Capture the cell that displays the provided text and extract its (x, y) central coordinate. 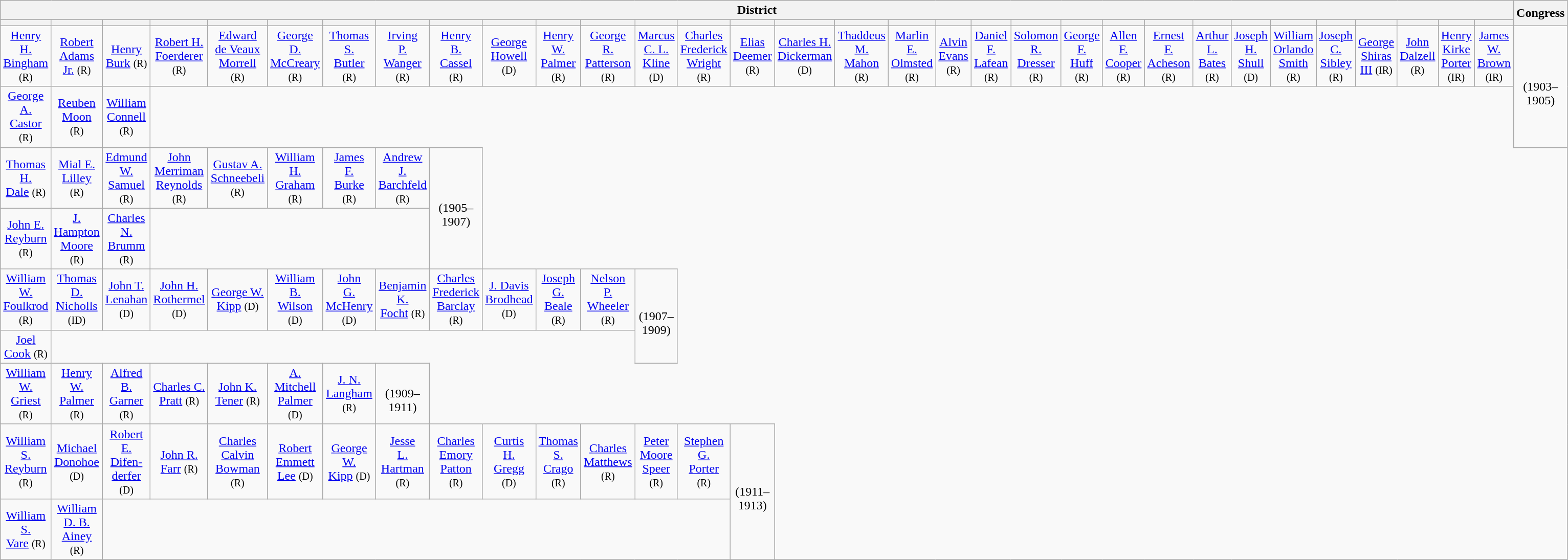
J.HamptonMoore(R) (77, 238)
Congress (1541, 13)
John H.Rothermel(D) (179, 300)
MichaelDonohoe(D) (77, 461)
CurtisH.Gregg(D) (509, 461)
MarcusC. L.Kline (D) (656, 56)
Gustav A.Schneebeli (R) (237, 178)
Henry H.Bingham(R) (26, 56)
(1911–1913) (752, 492)
AlvinEvans(R) (954, 56)
NelsonP.Wheeler(R) (608, 300)
JosephC.Sibley(R) (1336, 56)
CharlesCalvinBowman(R) (237, 461)
Charles H.Dickerman(D) (805, 56)
AllenF.Cooper(R) (1123, 56)
(1909–1911) (403, 394)
Alfred B.Garner (R) (126, 394)
Robert H.Foerderer (R) (179, 56)
RobertAdamsJr. (R) (77, 56)
George R.Patterson(R) (608, 56)
Edmund W.Samuel (R) (126, 178)
HenryB.Cassel(R) (456, 56)
BenjaminK.Focht (R) (403, 300)
GeorgeA.Castor (R) (26, 117)
WilliamH.Graham(R) (295, 178)
ThaddeusM.Mahon(R) (862, 56)
StephenG.Porter(R) (704, 461)
CharlesFrederickWright (R) (704, 56)
JoelCook (R) (26, 347)
John R.Farr (R) (179, 461)
William S.Reyburn(R) (26, 461)
Thomas H.Dale (R) (26, 178)
John T.Lenahan (D) (126, 300)
ThomasS.Butler(R) (349, 56)
(1905–1907) (456, 208)
Mial E.Lilley (R) (77, 178)
RobertEmmettLee (D) (295, 461)
ThomasS.Crago(R) (558, 461)
PeterMooreSpeer(R) (656, 461)
GeorgeHowell (D) (509, 56)
CharlesMatthews(R) (608, 461)
HenryKirkePorter(IR) (1456, 56)
JohnMerrimanReynolds(R) (179, 178)
GeorgeF.Huff(R) (1081, 56)
GeorgeD.McCreary(R) (295, 56)
IrvingP.Wanger(R) (403, 56)
Joseph G.Beale (R) (558, 300)
J. N.Langham(R) (349, 394)
ArthurL.Bates(R) (1212, 56)
HenryBurk (R) (126, 56)
SolomonR.Dresser(R) (1036, 56)
Ernest F.Acheson(R) (1168, 56)
JohnDalzell(R) (1418, 56)
WilliamConnell (R) (126, 117)
JohnG.McHenry(D) (349, 300)
WilliamOrlandoSmith (R) (1293, 56)
JamesF.Burke(R) (349, 178)
WilliamW.Griest(R) (26, 394)
John K.Tener (R) (237, 394)
District (757, 10)
EliasDeemer(R) (752, 56)
AndrewJ.Barchfeld(R) (403, 178)
CharlesFrederickBarclay (R) (456, 300)
JosephH.Shull (D) (1251, 56)
JesseL.Hartman(R) (403, 461)
ReubenMoon (R) (77, 117)
Robert E.Difen-derfer(D) (126, 461)
DanielF.Lafean(R) (991, 56)
James W.Brown(IR) (1494, 56)
Charles C.Pratt (R) (179, 394)
J. DavisBrodhead (D) (509, 300)
(1907–1909) (656, 316)
CharlesEmoryPatton(R) (456, 461)
GeorgeShirasIII (IR) (1376, 56)
WilliamW.Foulkrod(R) (26, 300)
A. MitchellPalmer (D) (295, 394)
(1903–1905) (1541, 86)
WilliamB.Wilson(D) (295, 300)
MarlinE.Olmsted(R) (912, 56)
Edwardde VeauxMorrell(R) (237, 56)
John E.Reyburn (R) (26, 238)
Charles N.Brumm(R) (126, 238)
ThomasD.Nicholls(ID) (77, 300)
William S.Vare (R) (26, 529)
William D. B.Ainey (R) (77, 529)
